Output the (x, y) coordinate of the center of the cell containing the given text.  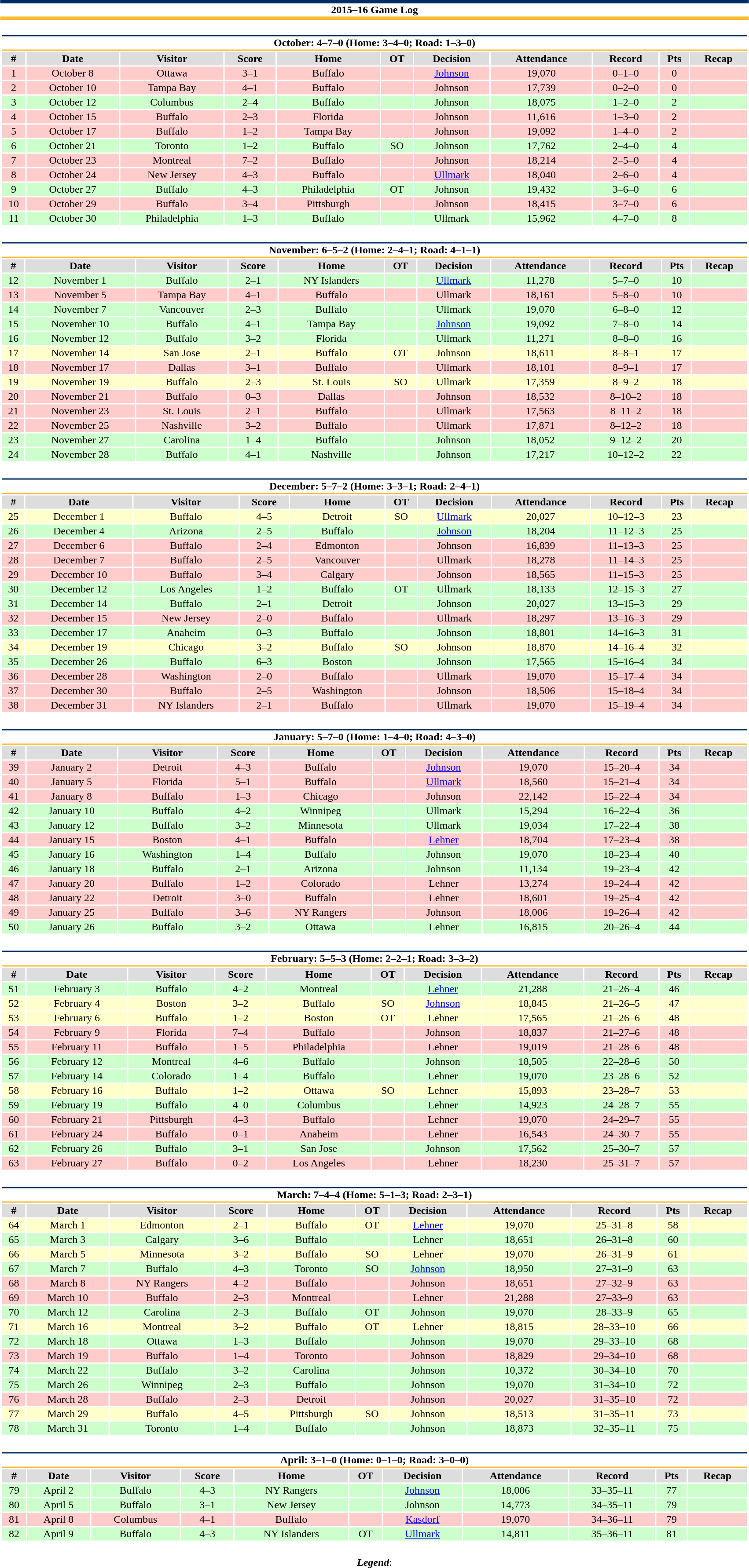
February 24 (77, 1134)
9–12–2 (626, 440)
March 7 (68, 1269)
December: 5–7–2 (Home: 3–3–1; Road: 2–4–1) (374, 486)
17,217 (540, 454)
October 23 (73, 161)
18,513 (519, 1414)
Kasdorf (422, 1520)
18,505 (532, 1061)
February 6 (77, 1018)
February 27 (77, 1163)
1–4–0 (626, 132)
18,873 (519, 1428)
December 7 (79, 560)
November 27 (80, 440)
22–28–6 (621, 1061)
18,532 (540, 396)
January 25 (72, 913)
October 12 (73, 102)
January 8 (72, 797)
17–23–4 (622, 840)
8–8–1 (626, 353)
17,359 (540, 382)
18,161 (540, 295)
15,893 (532, 1090)
8–12–2 (626, 425)
1–2–0 (626, 102)
0–2 (240, 1163)
January 26 (72, 927)
19–25–4 (622, 898)
59 (14, 1105)
16–22–4 (622, 811)
January 5 (72, 782)
15,294 (533, 811)
28 (13, 560)
17–22–4 (622, 826)
3–6–0 (626, 190)
17,762 (541, 146)
18,829 (519, 1356)
62 (14, 1148)
11–12–3 (626, 531)
March 26 (68, 1385)
21–27–6 (621, 1032)
17,563 (540, 411)
1–3–0 (626, 117)
10–12–2 (626, 454)
10–12–3 (626, 517)
March 29 (68, 1414)
15–22–4 (622, 797)
7–8–0 (626, 324)
33–35–11 (613, 1491)
February 16 (77, 1090)
24–29–7 (621, 1119)
17,562 (532, 1148)
11,278 (540, 280)
November 1 (80, 280)
8–10–2 (626, 396)
17,739 (541, 88)
October 27 (73, 190)
December 12 (79, 589)
December 10 (79, 575)
18,565 (541, 575)
12–15–3 (626, 589)
18,214 (541, 161)
13,274 (533, 884)
6–8–0 (626, 309)
25–31–7 (621, 1163)
4–6 (240, 1061)
March 1 (68, 1225)
November 10 (80, 324)
11,271 (540, 338)
January 22 (72, 898)
21–26–4 (621, 989)
35 (13, 662)
21–28–6 (621, 1047)
November 17 (80, 367)
March 22 (68, 1370)
5–7–0 (626, 280)
18,560 (533, 782)
17,871 (540, 425)
35–36–11 (613, 1534)
29–33–10 (614, 1341)
15–18–4 (626, 691)
18,870 (541, 647)
21 (13, 411)
33 (13, 633)
82 (14, 1534)
November 5 (80, 295)
April 9 (59, 1534)
11,616 (541, 117)
March 10 (68, 1298)
15–17–4 (626, 676)
25–30–7 (621, 1148)
18,278 (541, 560)
February 21 (77, 1119)
8–9–1 (626, 367)
2015–16 Game Log (374, 10)
18,815 (519, 1327)
11–13–3 (626, 546)
21–26–5 (621, 1003)
26–31–9 (614, 1254)
29–34–10 (614, 1356)
December 15 (79, 618)
March 19 (68, 1356)
67 (14, 1269)
January 2 (72, 768)
78 (14, 1428)
April 8 (59, 1520)
October 10 (73, 88)
18,101 (540, 367)
8–11–2 (626, 411)
January 12 (72, 826)
7 (14, 161)
February 11 (77, 1047)
49 (14, 913)
January 16 (72, 855)
4–7–0 (626, 219)
18,040 (541, 175)
4–0 (240, 1105)
51 (14, 989)
26–31–8 (614, 1240)
41 (14, 797)
18,133 (541, 589)
39 (14, 768)
69 (14, 1298)
18,506 (541, 691)
January 10 (72, 811)
March 28 (68, 1399)
8–8–0 (626, 338)
37 (13, 691)
34–36–11 (613, 1520)
18,601 (533, 898)
14–16–3 (626, 633)
14–16–4 (626, 647)
13–15–3 (626, 604)
October: 4–7–0 (Home: 3–4–0; Road: 1–3–0) (374, 43)
27–33–9 (614, 1298)
October 15 (73, 117)
December 28 (79, 676)
15–19–4 (626, 705)
64 (14, 1225)
November: 6–5–2 (Home: 2–4–1; Road: 4–1–1) (374, 250)
11,134 (533, 869)
November 12 (80, 338)
16,839 (541, 546)
November 28 (80, 454)
18,704 (533, 840)
32–35–11 (614, 1428)
19,034 (533, 826)
October 30 (73, 219)
18,297 (541, 618)
October 29 (73, 204)
March 31 (68, 1428)
19–24–4 (622, 884)
24 (13, 454)
18,075 (541, 102)
December 1 (79, 517)
71 (14, 1327)
3–0 (243, 898)
6–3 (264, 662)
13 (13, 295)
19 (13, 382)
February 19 (77, 1105)
November 14 (80, 353)
27–31–9 (614, 1269)
February 9 (77, 1032)
23–28–6 (621, 1076)
November 25 (80, 425)
November 21 (80, 396)
19–26–4 (622, 913)
11 (14, 219)
March 16 (68, 1327)
October 21 (73, 146)
14,773 (516, 1505)
18,837 (532, 1032)
December 26 (79, 662)
October 24 (73, 175)
2–6–0 (626, 175)
5–8–0 (626, 295)
February 3 (77, 989)
25–31–8 (614, 1225)
16,543 (532, 1134)
18,845 (532, 1003)
8–9–2 (626, 382)
9 (14, 190)
13–16–3 (626, 618)
November 19 (80, 382)
18,801 (541, 633)
0–2–0 (626, 88)
December 6 (79, 546)
15–16–4 (626, 662)
76 (14, 1399)
15 (13, 324)
19,432 (541, 190)
December 30 (79, 691)
January: 5–7–0 (Home: 1–4–0; Road: 4–3–0) (374, 737)
15,962 (541, 219)
January 18 (72, 869)
2–4–0 (626, 146)
December 17 (79, 633)
7–4 (240, 1032)
30 (13, 589)
1–5 (240, 1047)
45 (14, 855)
3 (14, 102)
1 (14, 73)
April: 3–1–0 (Home: 0–1–0; Road: 3–0–0) (374, 1460)
0–1–0 (626, 73)
11–14–3 (626, 560)
34–35–11 (613, 1505)
7–2 (250, 161)
18,950 (519, 1269)
3–7–0 (626, 204)
11–15–3 (626, 575)
56 (14, 1061)
22,142 (533, 797)
20–26–4 (622, 927)
February 26 (77, 1148)
74 (14, 1370)
February 12 (77, 1061)
27–32–9 (614, 1283)
5 (14, 132)
24–28–7 (621, 1105)
March: 7–4–4 (Home: 5–1–3; Road: 2–3–1) (374, 1195)
18,052 (540, 440)
10,372 (519, 1370)
21–26–6 (621, 1018)
2–5–0 (626, 161)
February 14 (77, 1076)
26 (13, 531)
October 8 (73, 73)
5–1 (243, 782)
31–35–11 (614, 1414)
January 15 (72, 840)
18,611 (540, 353)
14,811 (516, 1534)
18,204 (541, 531)
15–20–4 (622, 768)
March 5 (68, 1254)
0–1 (240, 1134)
March 12 (68, 1312)
18,415 (541, 204)
19–23–4 (622, 869)
19,019 (532, 1047)
December 19 (79, 647)
December 31 (79, 705)
March 18 (68, 1341)
80 (14, 1505)
February 4 (77, 1003)
24–30–7 (621, 1134)
January 20 (72, 884)
November 7 (80, 309)
30–34–10 (614, 1370)
18–23–4 (622, 855)
31–35–10 (614, 1399)
April 2 (59, 1491)
April 5 (59, 1505)
November 23 (80, 411)
54 (14, 1032)
15–21–4 (622, 782)
31–34–10 (614, 1385)
43 (14, 826)
16,815 (533, 927)
14,923 (532, 1105)
28–33–10 (614, 1327)
28–33–9 (614, 1312)
March 8 (68, 1283)
18,230 (532, 1163)
February: 5–5–3 (Home: 2–2–1; Road: 3–3–2) (374, 959)
23–28–7 (621, 1090)
December 4 (79, 531)
March 3 (68, 1240)
October 17 (73, 132)
December 14 (79, 604)
